Return the (X, Y) coordinate for the center point of the cell that contains the specified text.  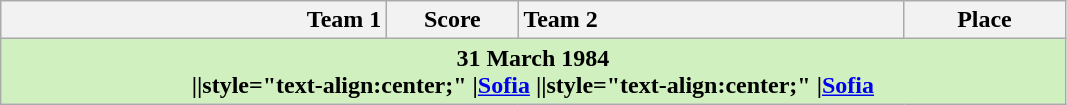
31 March 1984||style="text-align:center;" |Sofia ||style="text-align:center;" |Sofia (533, 72)
Place (984, 20)
Score (452, 20)
Team 1 (194, 20)
Team 2 (711, 20)
